Provide the [X, Y] coordinate of the cell's center where the given text is located.  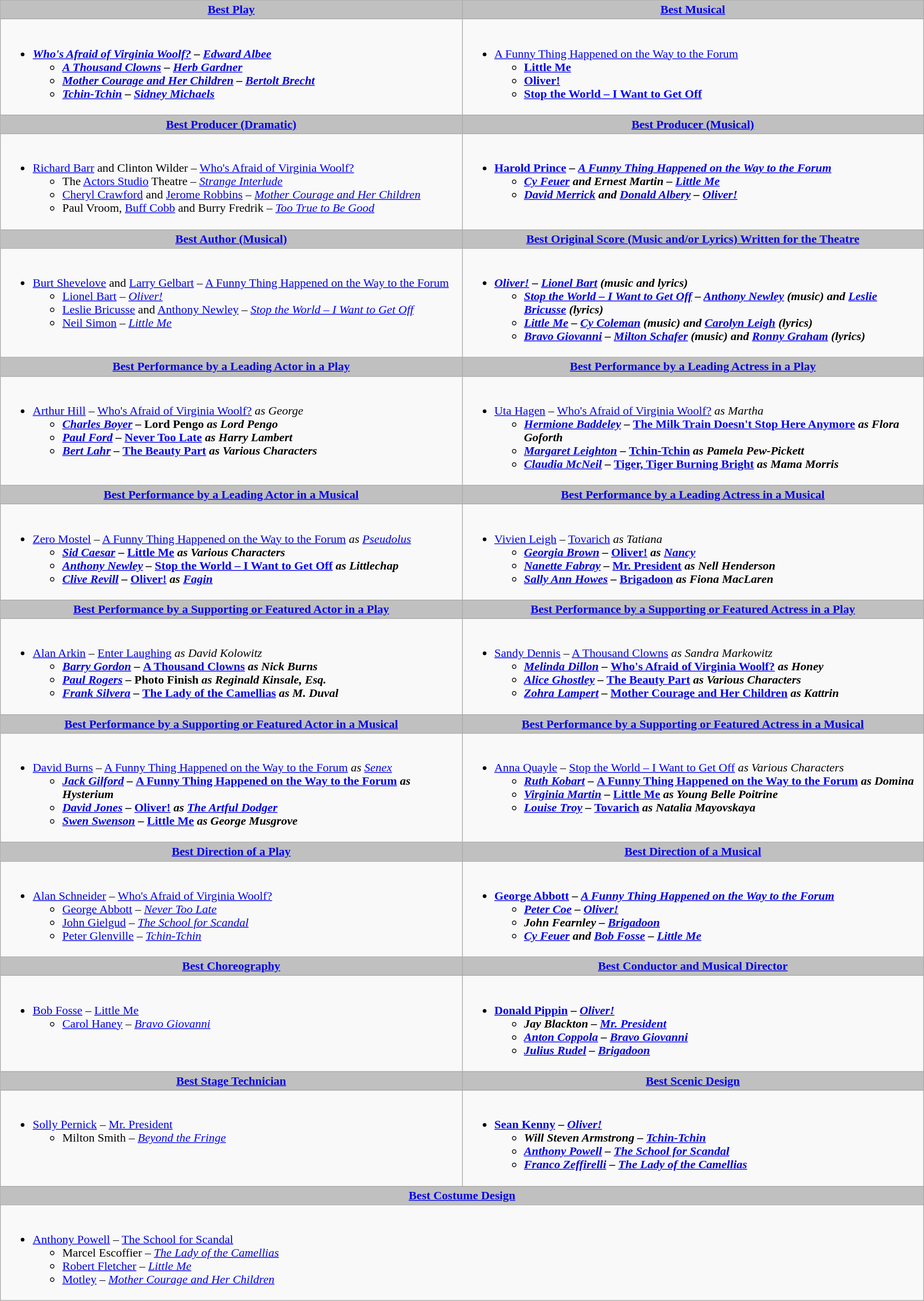
A Funny Thing Happened on the Way to the ForumLittle MeOliver!Stop the World – I Want to Get Off [693, 67]
George Abbott – A Funny Thing Happened on the Way to the ForumPeter Coe – Oliver!John Fearnley – BrigadoonCy Feuer and Bob Fosse – Little Me [693, 909]
Bob Fosse – Little MeCarol Haney – Bravo Giovanni [231, 1024]
Best Costume Design [462, 1195]
Best Choreography [231, 966]
Sean Kenny – Oliver!Will Steven Armstrong – Tchin-TchinAnthony Powell – The School for ScandalFranco Zeffirelli – The Lady of the Camellias [693, 1138]
Best Direction of a Musical [693, 852]
Best Conductor and Musical Director [693, 966]
Best Direction of a Play [231, 852]
Best Author (Musical) [231, 239]
Best Producer (Dramatic) [231, 124]
Harold Prince – A Funny Thing Happened on the Way to the ForumCy Feuer and Ernest Martin – Little MeDavid Merrick and Donald Albery – Oliver! [693, 182]
Best Performance by a Supporting or Featured Actor in a Play [231, 609]
Best Producer (Musical) [693, 124]
Best Performance by a Supporting or Featured Actor in a Musical [231, 724]
Alan Schneider – Who's Afraid of Virginia Woolf?George Abbott – Never Too LateJohn Gielgud – The School for ScandalPeter Glenville – Tchin-Tchin [231, 909]
Best Performance by a Leading Actor in a Play [231, 367]
Best Play [231, 10]
Best Performance by a Supporting or Featured Actress in a Play [693, 609]
Best Musical [693, 10]
Best Performance by a Leading Actress in a Play [693, 367]
Best Original Score (Music and/or Lyrics) Written for the Theatre [693, 239]
Solly Pernick – Mr. PresidentMilton Smith – Beyond the Fringe [231, 1138]
Donald Pippin – Oliver!Jay Blackton – Mr. PresidentAnton Coppola – Bravo GiovanniJulius Rudel – Brigadoon [693, 1024]
Best Performance by a Supporting or Featured Actress in a Musical [693, 724]
Best Stage Technician [231, 1081]
Best Performance by a Leading Actress in a Musical [693, 495]
Best Performance by a Leading Actor in a Musical [231, 495]
Best Scenic Design [693, 1081]
